Return the (X, Y) coordinate for the center point of the cell that contains the specified text.  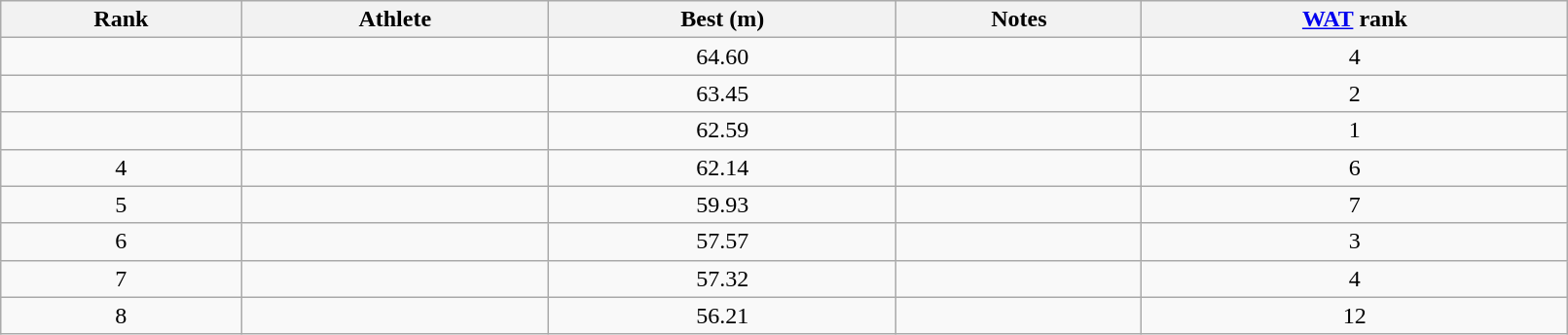
Notes (1019, 19)
62.59 (722, 130)
12 (1355, 316)
64.60 (722, 56)
63.45 (722, 93)
8 (121, 316)
Best (m) (722, 19)
57.57 (722, 242)
1 (1355, 130)
59.93 (722, 205)
62.14 (722, 167)
WAT rank (1355, 19)
Rank (121, 19)
56.21 (722, 316)
5 (121, 205)
3 (1355, 242)
57.32 (722, 279)
Athlete (395, 19)
2 (1355, 93)
